Detect which cell encompasses the target text, then output its [X, Y] center coordinate. 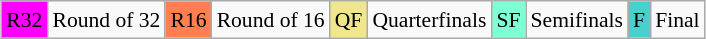
Quarterfinals [429, 20]
QF [349, 20]
F [639, 20]
Round of 16 [271, 20]
SF [508, 20]
Round of 32 [106, 20]
R16 [188, 20]
Final [678, 20]
Semifinals [577, 20]
R32 [24, 20]
